Pinpoint the cell where the given text exists, returning its [x, y] midpoint coordinate. 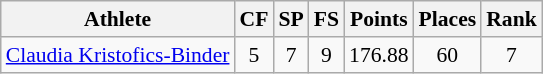
60 [448, 55]
Athlete [118, 19]
Places [448, 19]
Rank [512, 19]
CF [254, 19]
Points [378, 19]
9 [326, 55]
176.88 [378, 55]
SP [290, 19]
5 [254, 55]
FS [326, 19]
Claudia Kristofics-Binder [118, 55]
